Search for the cell housing the specified text and yield its (x, y) center coordinate. 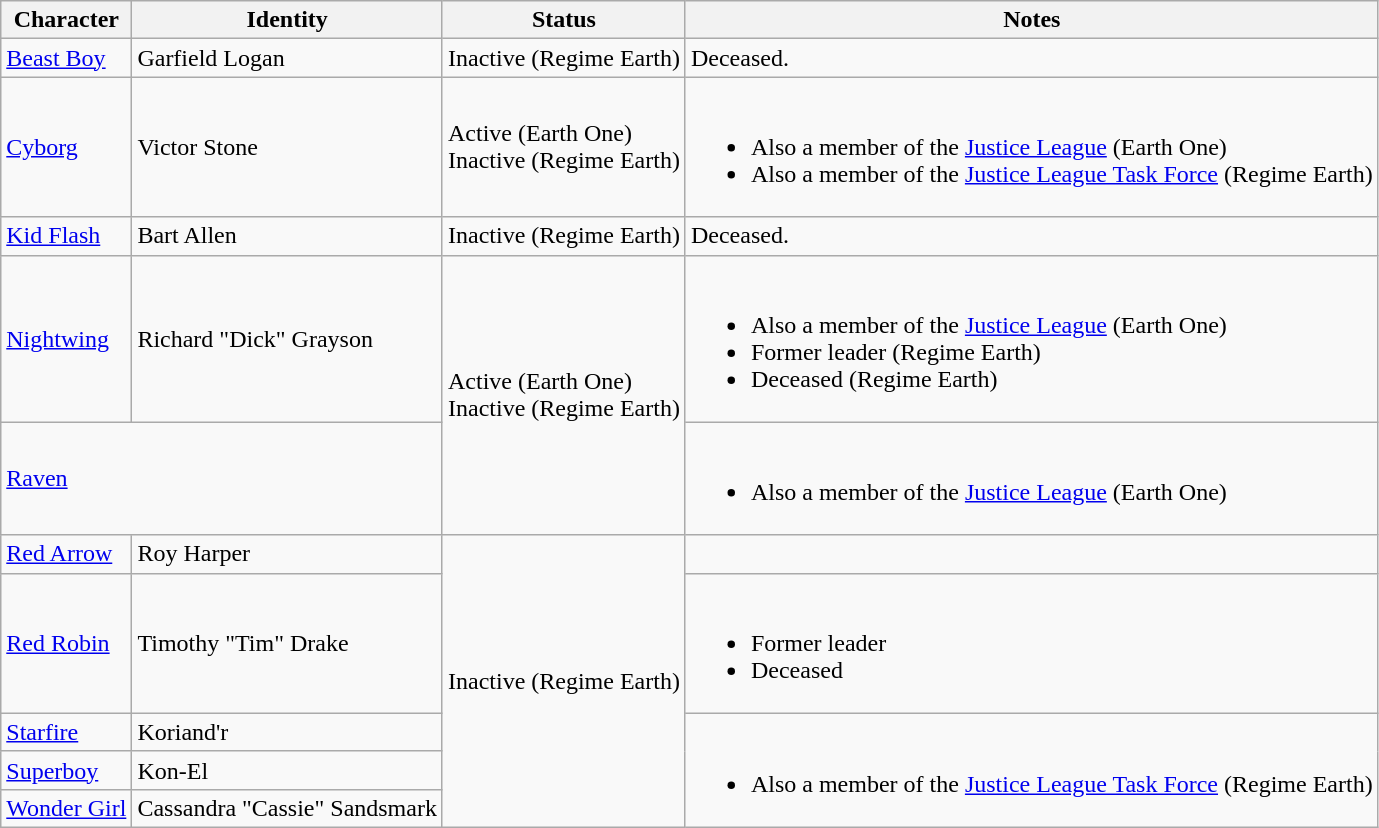
Wonder Girl (66, 808)
Also a member of the Justice League Task Force (Regime Earth) (1032, 770)
Also a member of the Justice League (Earth One)Also a member of the Justice League Task Force (Regime Earth) (1032, 147)
Cyborg (66, 147)
Red Robin (66, 643)
Raven (222, 478)
Superboy (66, 770)
Also a member of the Justice League (Earth One)Former leader (Regime Earth)Deceased (Regime Earth) (1032, 338)
Kon-El (288, 770)
Also a member of the Justice League (Earth One) (1032, 478)
Former leaderDeceased (1032, 643)
Victor Stone (288, 147)
Nightwing (66, 338)
Character (66, 20)
Timothy "Tim" Drake (288, 643)
Cassandra "Cassie" Sandsmark (288, 808)
Beast Boy (66, 58)
Kid Flash (66, 236)
Roy Harper (288, 554)
Red Arrow (66, 554)
Bart Allen (288, 236)
Koriand'r (288, 732)
Identity (288, 20)
Notes (1032, 20)
Garfield Logan (288, 58)
Status (564, 20)
Richard "Dick" Grayson (288, 338)
Starfire (66, 732)
